Capture the cell that displays the provided text and extract its [X, Y] central coordinate. 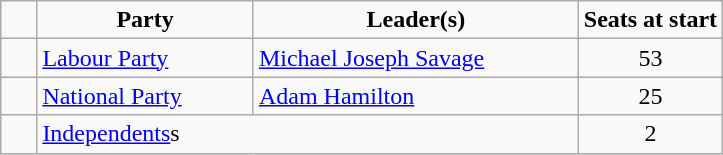
2 [650, 134]
Party [146, 20]
Labour Party [146, 58]
Michael Joseph Savage [416, 58]
53 [650, 58]
Seats at start [650, 20]
Leader(s) [416, 20]
Adam Hamilton [416, 96]
Independentss [308, 134]
25 [650, 96]
National Party [146, 96]
